Find where the given text appears and provide that cell's center as [X, Y] coordinate. 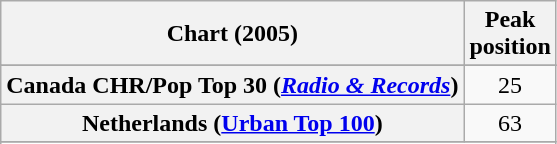
Chart (2005) [232, 34]
Canada CHR/Pop Top 30 (Radio & Records) [232, 85]
Netherlands (Urban Top 100) [232, 123]
63 [510, 123]
25 [510, 85]
Peakposition [510, 34]
